Return (X, Y) of the center of cell containing provided text 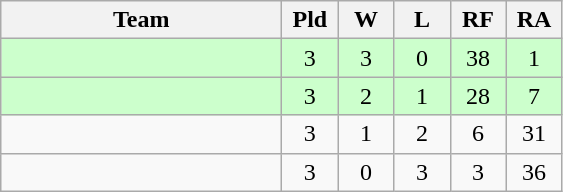
W (366, 20)
RA (534, 20)
31 (534, 134)
6 (478, 134)
7 (534, 96)
Team (142, 20)
36 (534, 172)
Pld (310, 20)
28 (478, 96)
L (422, 20)
38 (478, 58)
RF (478, 20)
